Determine the (X, Y) coordinate at the center of the cell enclosing the given text.  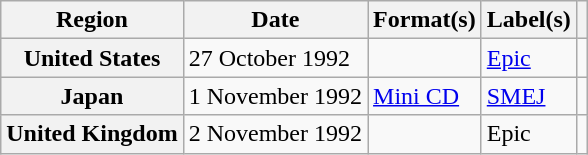
United States (92, 58)
Date (275, 20)
Label(s) (528, 20)
27 October 1992 (275, 58)
1 November 1992 (275, 96)
2 November 1992 (275, 134)
United Kingdom (92, 134)
Format(s) (425, 20)
SMEJ (528, 96)
Mini CD (425, 96)
Japan (92, 96)
Region (92, 20)
